Locate the cell with the specified text and output its [x, y] center coordinate. 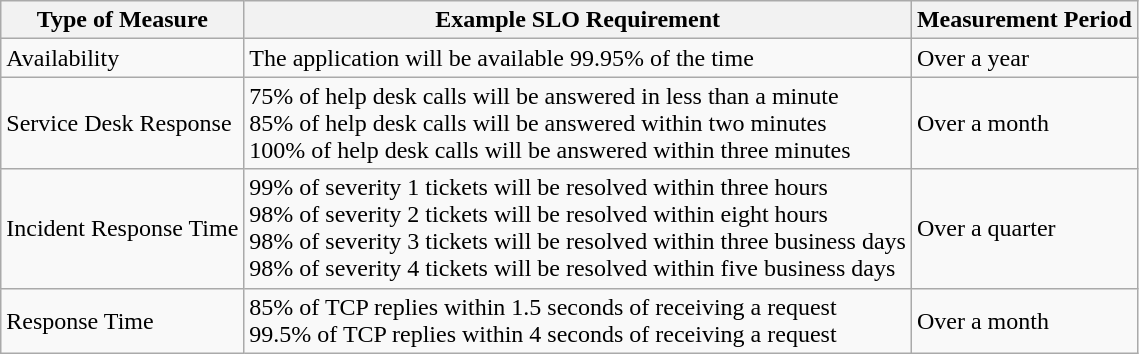
Incident Response Time [122, 228]
Over a quarter [1024, 228]
Availability [122, 58]
85% of TCP replies within 1.5 seconds of receiving a request99.5% of TCP replies within 4 seconds of receiving a request [578, 320]
Measurement Period [1024, 20]
Example SLO Requirement [578, 20]
The application will be available 99.95% of the time [578, 58]
Response Time [122, 320]
Service Desk Response [122, 123]
Over a year [1024, 58]
Type of Measure [122, 20]
